Find where the given text appears and provide that cell's center as [X, Y] coordinate. 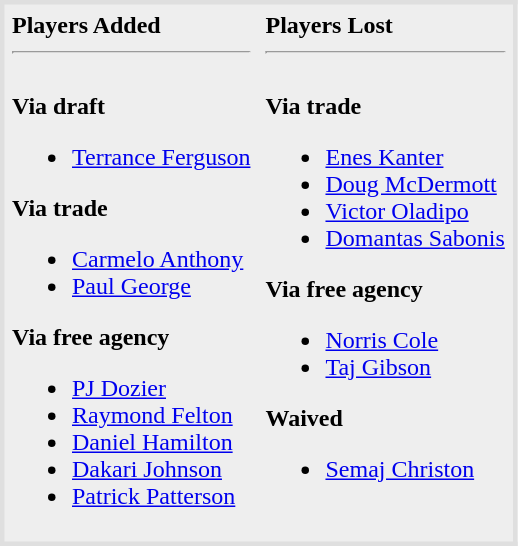
Players Lost Via tradeEnes KanterDoug McDermottVictor OladipoDomantas SabonisVia free agencyNorris ColeTaj Gibson WaivedSemaj Christon [386, 273]
